From the cell containing the given text, extract its center point as (x, y) coordinate. 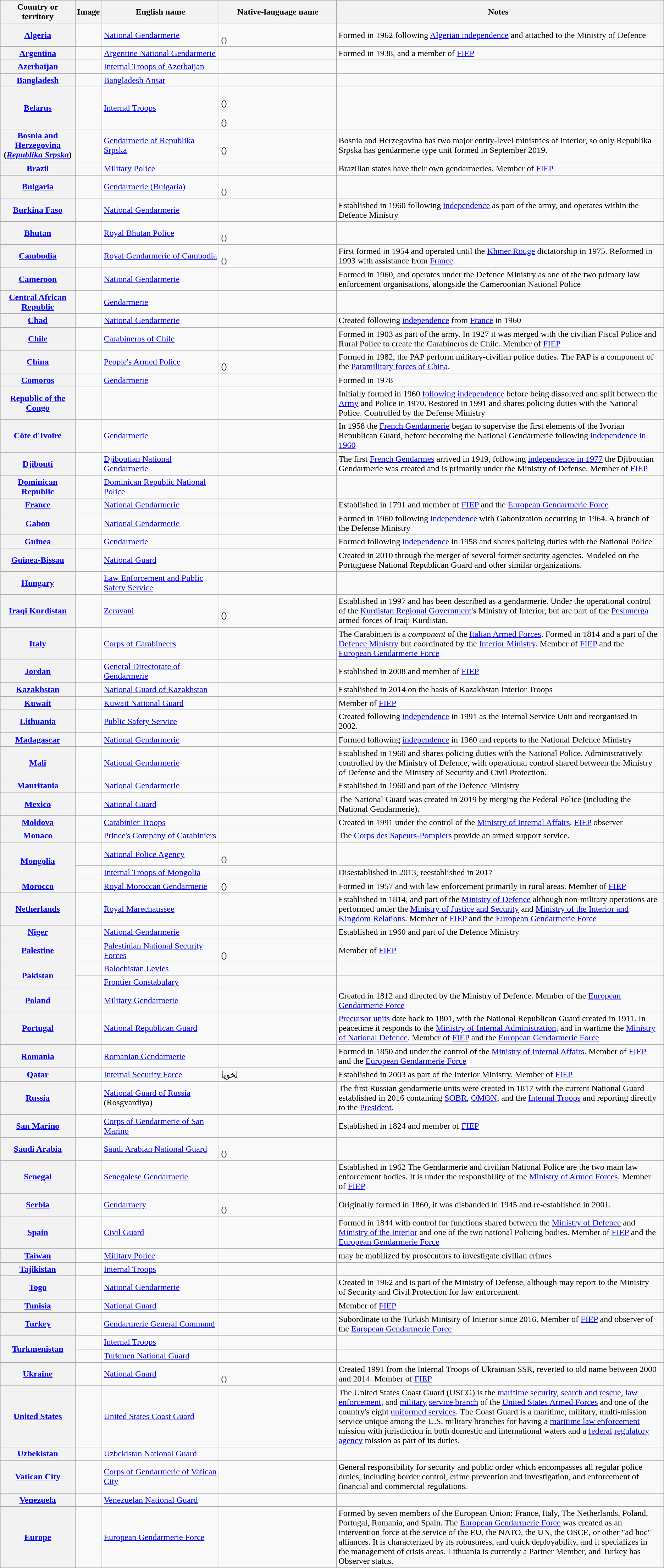
Created in 1812 and directed by the Ministry of Defence. Member of the European Gendarmerie Force (498, 1001)
Gendarmerie General Command (160, 1324)
Iraqi Kurdistan (38, 611)
Bangladesh (38, 80)
Comoros (38, 380)
Notes (498, 12)
Hungary (38, 583)
Turkmenistan (38, 1349)
National Republican Guard (160, 1028)
Guinea (38, 541)
United States Coast Guard (160, 1416)
Serbia (38, 1205)
Italy (38, 643)
Disestablished in 2013, reestablished in 2017 (498, 872)
Chad (38, 321)
Qatar (38, 1075)
European Gendarmerie Force (160, 1538)
Monaco (38, 836)
Corps of Carabineers (160, 643)
Lithuania (38, 721)
National Police Agency (160, 854)
Palestine (38, 950)
Bangladesh Ansar (160, 80)
Togo (38, 1287)
Europe (38, 1538)
Established in 2014 on the basis of Kazakhstan Interior Troops (498, 690)
Balochistan Levies (160, 969)
Spain (38, 1233)
General Directorate of Gendarmerie (160, 672)
Guinea-Bissau (38, 560)
Cameroon (38, 279)
United States (38, 1416)
Belarus (38, 108)
Brazil (38, 168)
Mexico (38, 804)
Romania (38, 1056)
Mauritania (38, 786)
The Corps des Sapeurs-Pompiers provide an armed support service. (498, 836)
Created in 1962 and is part of the Ministry of Defense, although may report to the Ministry of Security and Civil Protection for law enforcement. (498, 1287)
Saudi Arabian National Guard (160, 1149)
Argentine National Gendarmerie (160, 53)
China (38, 362)
Formed in 1962 following Algerian independence and attached to the Ministry of Defence (498, 35)
Mali (38, 763)
Kazakhstan (38, 690)
Mongolia (38, 861)
Tajikistan (38, 1269)
First formed in 1954 and operated until the Khmer Rouge dictatorship in 1975. Reformed in 1993 with assistance from France. (498, 256)
Senegalese Gendarmerie (160, 1177)
Law Enforcement and Public Safety Service (160, 583)
Dominican Republic (38, 486)
لخويا (278, 1075)
Palestinian National Security Forces (160, 950)
Vatican City (38, 1477)
Image (89, 12)
France (38, 505)
Kuwait National Guard (160, 703)
Formed following independence in 1958 and shares policing duties with the National Police (498, 541)
Formed in 1982, the PAP perform military-civilian police duties. The PAP is a component of the Paramilitary forces of China. (498, 362)
Jordan (38, 672)
Kuwait (38, 703)
Algeria (38, 35)
Royal Bhutan Police (160, 233)
Bosnia and Herzegovina(Republika Srpska) (38, 145)
Prince's Company of Carabiniers (160, 836)
Public Safety Service (160, 721)
Djiboutian National Gendarmerie (160, 464)
Subordinate to the Turkish Ministry of Interior since 2016. Member of FIEP and observer of the European Gendarmerie Force (498, 1324)
Republic of the Congo (38, 403)
Azerbaijan (38, 67)
Created 1991 from the Internal Troops of Ukrainian SSR, reverted to old name between 2000 and 2014. Member of FIEP (498, 1374)
Corps of Gendarmerie of San Marino (160, 1125)
Created following independence from France in 1960 (498, 321)
Created in 1991 under the control of the Ministry of Internal Affairs. FIEP observer (498, 822)
Brazilian states have their own gendarmeries. Member of FIEP (498, 168)
Established in 1824 and member of FIEP (498, 1125)
Senegal (38, 1177)
Formed in 1850 and under the control of the Ministry of Internal Affairs. Member of FIEP and the European Gendarmerie Force (498, 1056)
may be mobilized by prosecutors to investigate civilian crimes (498, 1256)
Taiwan (38, 1256)
Dominican Republic National Police (160, 486)
Internal Troops of Azerbaijan (160, 67)
Originally formed in 1860, it was disbanded in 1945 and re-established in 2001. (498, 1205)
Tunisia (38, 1306)
People's Armed Police (160, 362)
Turkey (38, 1324)
Argentina (38, 53)
Poland (38, 1001)
Morocco (38, 886)
Côte d'Ivoire (38, 436)
Uzbekistan (38, 1453)
Central African Republic (38, 302)
Chile (38, 339)
Formed in 1957 and with law enforcement primarily in rural areas. Member of FIEP (498, 886)
Gendarmery (160, 1205)
Pakistan (38, 975)
Saudi Arabia (38, 1149)
Royal Gendarmerie of Cambodia (160, 256)
Gendarmerie (Bulgaria) (160, 187)
Established in 2003 as part of the Interior Ministry. Member of FIEP (498, 1075)
Carabineros of Chile (160, 339)
Created following independence in 1991 as the Internal Service Unit and reorganised in 2002. (498, 721)
Burkina Faso (38, 210)
Ukraine (38, 1374)
Established in 2008 and member of FIEP (498, 672)
Portugal (38, 1028)
()() (278, 108)
Formed in 1938, and a member of FIEP (498, 53)
Carabinier Troops (160, 822)
San Marino (38, 1125)
Country or territory (38, 12)
Gendarmerie of Republika Srpska (160, 145)
Romanian Gendarmerie (160, 1056)
English name (160, 12)
Russia (38, 1098)
Native-language name (278, 12)
Civil Guard (160, 1233)
Formed following independence in 1960 and reports to the National Defence Ministry (498, 740)
National Guard of Kazakhstan (160, 690)
Moldova (38, 822)
Madagascar (38, 740)
Bhutan (38, 233)
Internal Security Force (160, 1075)
Military Gendarmerie (160, 1001)
Turkmen National Guard (160, 1356)
Venezuela (38, 1500)
Royal Moroccan Gendarmerie (160, 886)
Cambodia (38, 256)
Uzbekistan National Guard (160, 1453)
Gabon (38, 523)
Frontier Constabulary (160, 982)
Zeravani (160, 611)
Internal Troops of Mongolia (160, 872)
Royal Marechaussee (160, 909)
Djibouti (38, 464)
Formed in 1978 (498, 380)
Bulgaria (38, 187)
Established in 1791 and member of FIEP and the European Gendarmerie Force (498, 505)
Formed in 1960 following independence with Gabonization occurring in 1964. A branch of the Defense Ministry (498, 523)
Venezuelan National Guard (160, 1500)
Corps of Gendarmerie of Vatican City (160, 1477)
The National Guard was created in 2019 by merging the Federal Police (including the National Gendarmerie). (498, 804)
National Guard of Russia (Rosgvardiya) (160, 1098)
Niger (38, 932)
Netherlands (38, 909)
Established in 1960 following independence as part of the army, and operates within the Defence Ministry (498, 210)
